Pinpoint the cell where the given text exists, returning its (X, Y) midpoint coordinate. 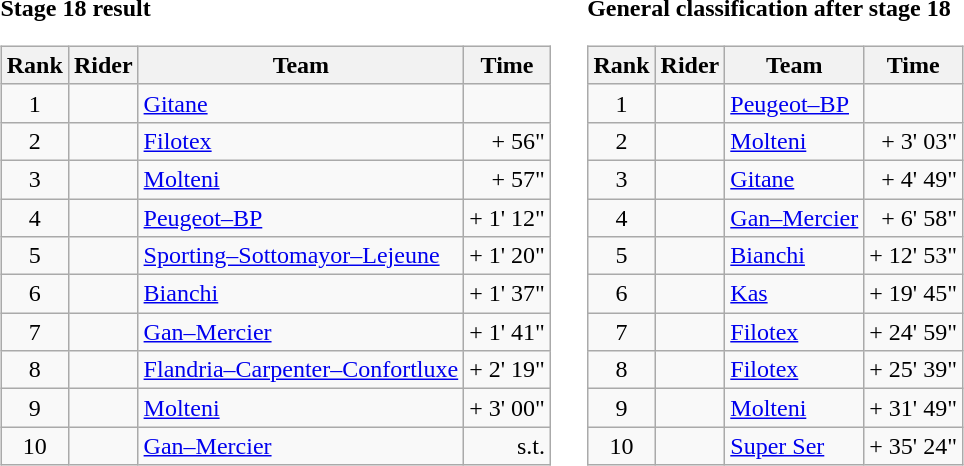
+ 6' 58" (914, 217)
+ 3' 03" (914, 141)
Sporting–Sottomayor–Lejeune (301, 256)
+ 19' 45" (914, 294)
+ 24' 59" (914, 332)
+ 56" (508, 141)
+ 12' 53" (914, 256)
+ 31' 49" (914, 408)
s.t. (508, 446)
Kas (794, 294)
+ 3' 00" (508, 408)
Super Ser (794, 446)
+ 1' 41" (508, 332)
+ 25' 39" (914, 370)
+ 1' 20" (508, 256)
Flandria–Carpenter–Confortluxe (301, 370)
+ 35' 24" (914, 446)
+ 4' 49" (914, 179)
+ 2' 19" (508, 370)
+ 1' 12" (508, 217)
+ 57" (508, 179)
+ 1' 37" (508, 294)
